Capture the cell that displays the provided text and extract its [x, y] central coordinate. 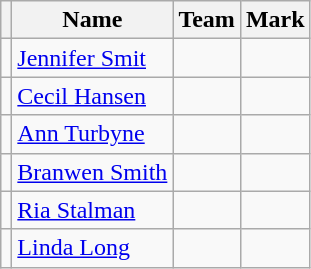
Jennifer Smit [92, 58]
Ann Turbyne [92, 134]
Mark [275, 20]
Name [92, 20]
Branwen Smith [92, 172]
Cecil Hansen [92, 96]
Ria Stalman [92, 210]
Team [207, 20]
Linda Long [92, 248]
